Locate the cell with the specified text and output its (x, y) center coordinate. 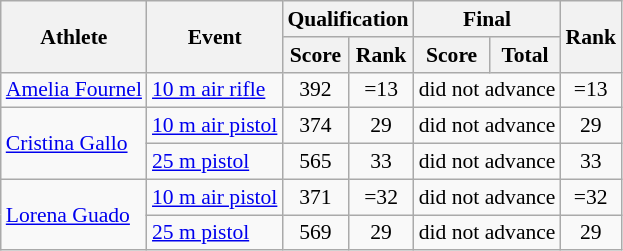
392 (315, 90)
Final (488, 19)
Lorena Guado (74, 214)
Qualification (348, 19)
374 (315, 126)
Total (526, 55)
371 (315, 197)
10 m air rifle (214, 90)
Athlete (74, 36)
569 (315, 233)
Amelia Fournel (74, 90)
Event (214, 36)
Cristina Gallo (74, 144)
565 (315, 162)
